Extract the [x, y] coordinate from the center of the cell holding the provided text.  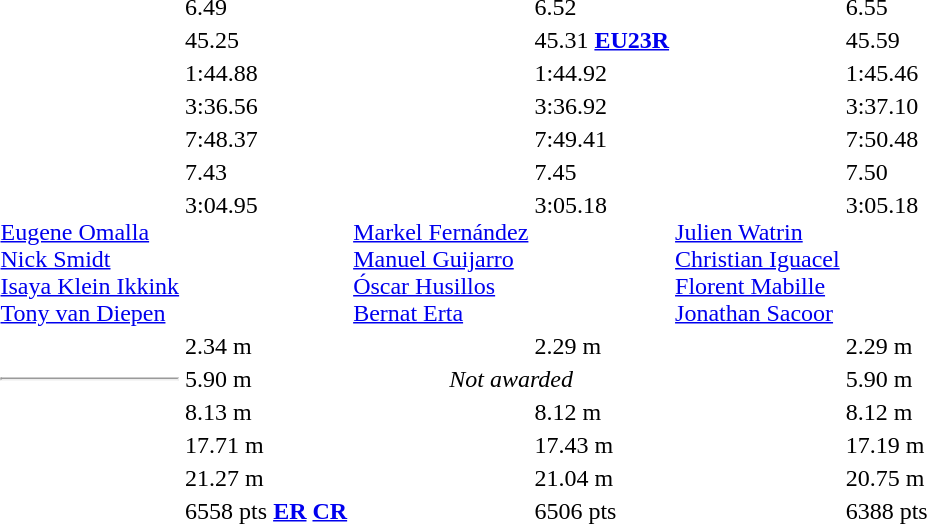
Markel FernándezManuel GuijarroÓscar HusillosBernat Erta [441, 259]
3:05.18 [602, 259]
3:36.92 [602, 106]
21.04 m [602, 478]
7.43 [266, 172]
3:36.56 [266, 106]
7.45 [602, 172]
2.29 m [602, 346]
8.13 m [266, 412]
Julien WatrinChristian IguacelFlorent MabilleJonathan Sacoor [758, 259]
7:49.41 [602, 139]
5.90 m [266, 379]
2.34 m [266, 346]
1:44.92 [602, 73]
7:48.37 [266, 139]
1:44.88 [266, 73]
3:04.95 [266, 259]
17.43 m [602, 445]
Not awarded [512, 379]
17.71 m [266, 445]
8.12 m [602, 412]
45.25 [266, 40]
45.31 EU23R [602, 40]
21.27 m [266, 478]
